Identify which cell holds the provided text, then report its [x, y] central coordinate. 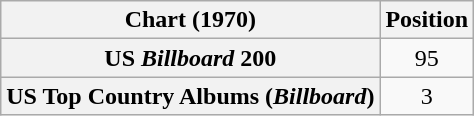
95 [427, 58]
US Billboard 200 [190, 58]
Position [427, 20]
US Top Country Albums (Billboard) [190, 96]
Chart (1970) [190, 20]
3 [427, 96]
